Return [x, y] of the center of cell containing provided text 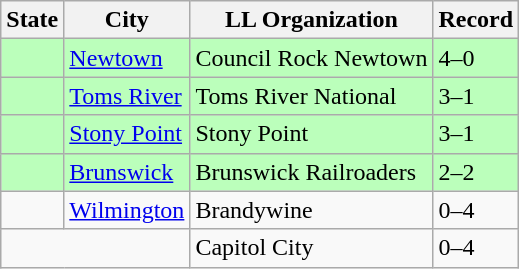
4–0 [476, 58]
Toms River National [312, 96]
Newtown [127, 58]
LL Organization [312, 20]
Wilmington [127, 210]
Capitol City [312, 248]
City [127, 20]
Council Rock Newtown [312, 58]
Record [476, 20]
State [32, 20]
Brandywine [312, 210]
Brunswick [127, 172]
Brunswick Railroaders [312, 172]
Toms River [127, 96]
2–2 [476, 172]
